Identify which cell holds the provided text, then report its [x, y] central coordinate. 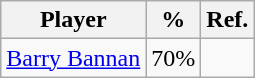
Player [74, 20]
% [174, 20]
70% [174, 58]
Ref. [228, 20]
Barry Bannan [74, 58]
